Pinpoint the cell where the given text exists, returning its (x, y) midpoint coordinate. 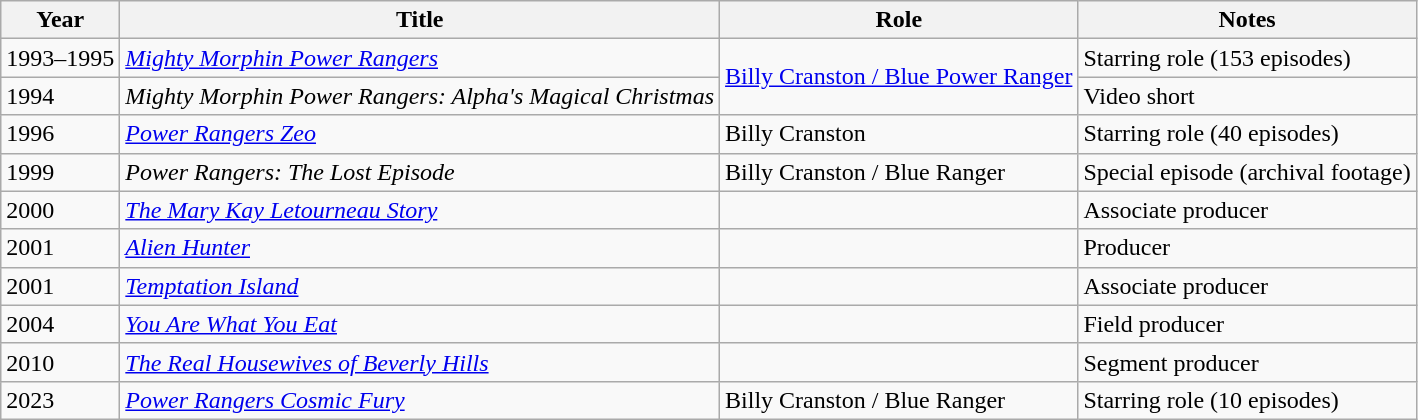
Title (420, 20)
2010 (60, 362)
Starring role (10 episodes) (1247, 400)
Year (60, 20)
The Real Housewives of Beverly Hills (420, 362)
Power Rangers Cosmic Fury (420, 400)
1999 (60, 172)
Field producer (1247, 324)
Mighty Morphin Power Rangers: Alpha's Magical Christmas (420, 96)
Role (899, 20)
Alien Hunter (420, 248)
Starring role (40 episodes) (1247, 134)
Starring role (153 episodes) (1247, 58)
Producer (1247, 248)
Power Rangers: The Lost Episode (420, 172)
1994 (60, 96)
1996 (60, 134)
Billy Cranston / Blue Power Ranger (899, 77)
Special episode (archival footage) (1247, 172)
2000 (60, 210)
Notes (1247, 20)
Mighty Morphin Power Rangers (420, 58)
1993–1995 (60, 58)
You Are What You Eat (420, 324)
Power Rangers Zeo (420, 134)
Segment producer (1247, 362)
Video short (1247, 96)
Temptation Island (420, 286)
2004 (60, 324)
Billy Cranston (899, 134)
2023 (60, 400)
The Mary Kay Letourneau Story (420, 210)
